Output the [X, Y] coordinate of the center of the cell containing the given text.  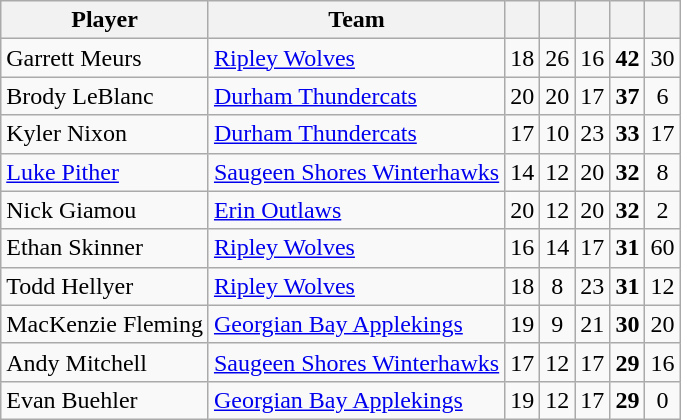
Garrett Meurs [105, 58]
Andy Mitchell [105, 362]
Player [105, 20]
Kyler Nixon [105, 134]
42 [628, 58]
2 [662, 210]
Brody LeBlanc [105, 96]
MacKenzie Fleming [105, 324]
Team [356, 20]
0 [662, 400]
Erin Outlaws [356, 210]
33 [628, 134]
10 [558, 134]
21 [592, 324]
37 [628, 96]
6 [662, 96]
Ethan Skinner [105, 248]
Luke Pither [105, 172]
Evan Buehler [105, 400]
26 [558, 58]
60 [662, 248]
Todd Hellyer [105, 286]
9 [558, 324]
Nick Giamou [105, 210]
